Return (X, Y) of the center of cell containing provided text 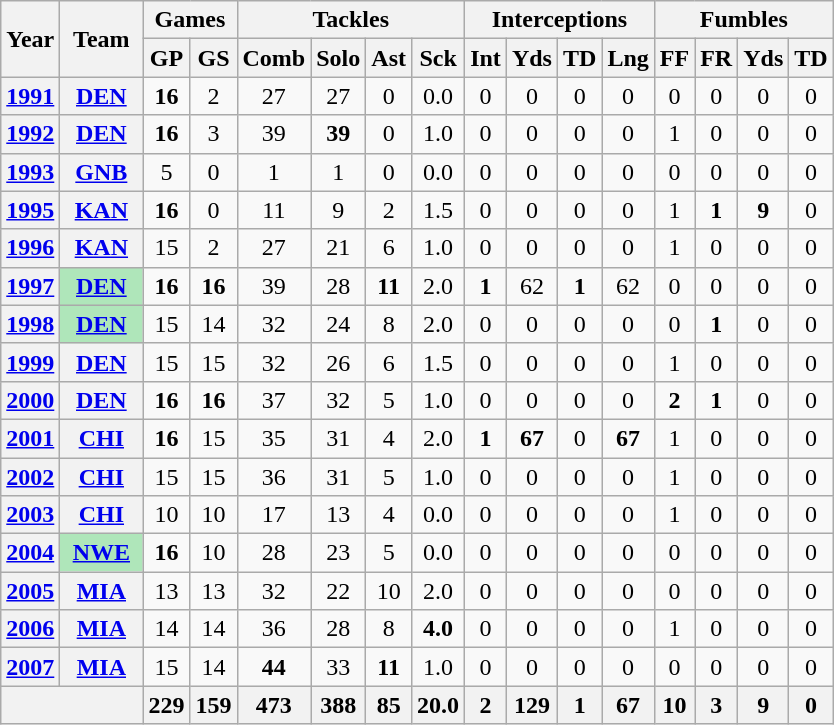
GP (166, 58)
GS (214, 58)
2001 (30, 438)
22 (338, 591)
129 (532, 705)
24 (338, 324)
NWE (102, 553)
159 (214, 705)
2004 (30, 553)
2006 (30, 629)
1991 (30, 96)
21 (338, 248)
Sck (438, 58)
Lng (628, 58)
4.0 (438, 629)
Interceptions (560, 20)
44 (274, 667)
1995 (30, 210)
1997 (30, 286)
Games (190, 20)
17 (274, 515)
388 (338, 705)
2003 (30, 515)
85 (389, 705)
33 (338, 667)
23 (338, 553)
Year (30, 39)
Comb (274, 58)
1998 (30, 324)
229 (166, 705)
26 (338, 362)
473 (274, 705)
1996 (30, 248)
FR (716, 58)
1993 (30, 172)
Ast (389, 58)
Fumbles (744, 20)
GNB (102, 172)
2002 (30, 477)
37 (274, 400)
Team (102, 39)
Solo (338, 58)
Int (486, 58)
35 (274, 438)
2005 (30, 591)
2007 (30, 667)
1992 (30, 134)
20.0 (438, 705)
Tackles (351, 20)
1999 (30, 362)
FF (674, 58)
2000 (30, 400)
